Extract the [x, y] coordinate from the center of the cell holding the provided text.  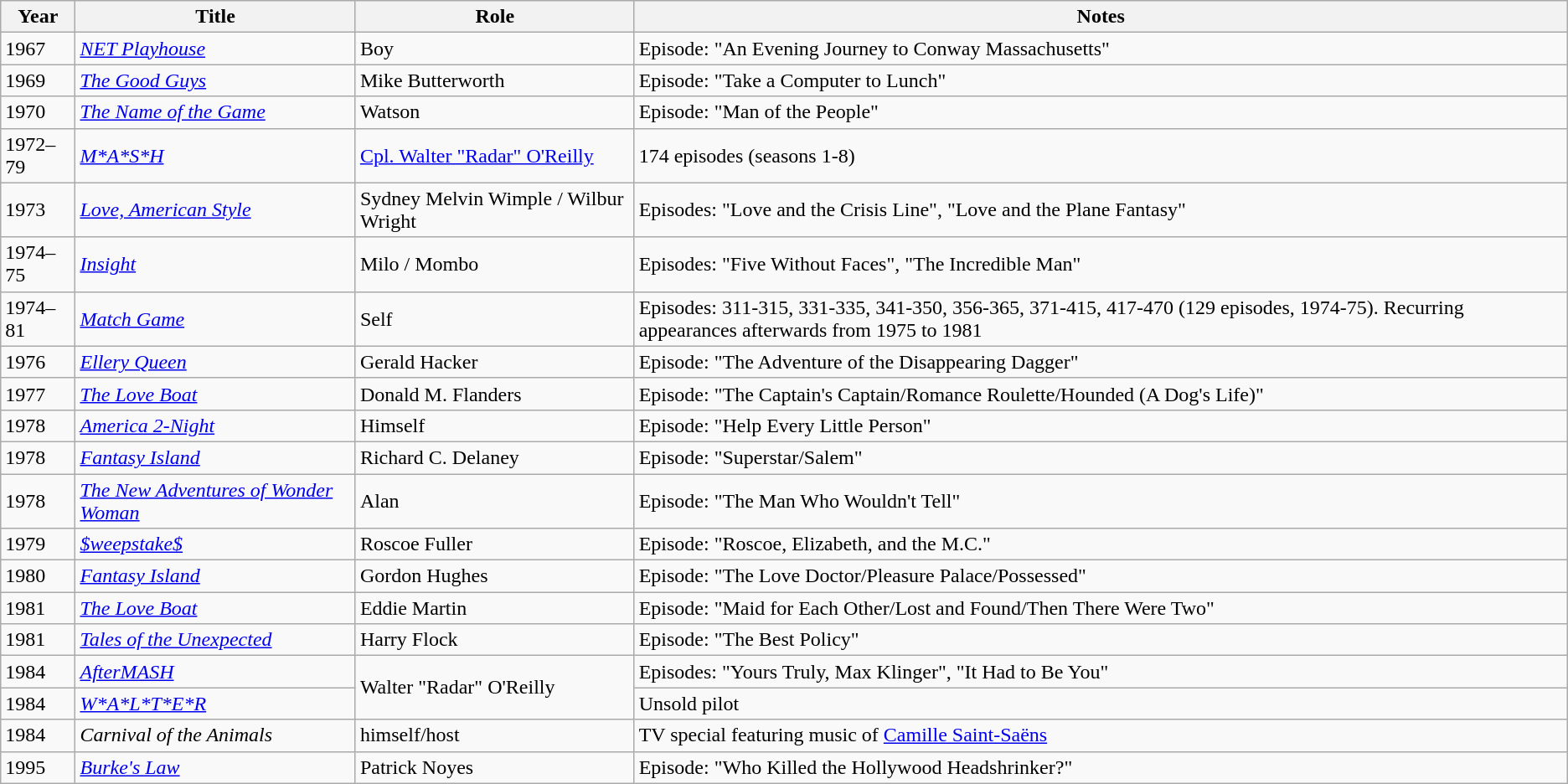
1974–75 [39, 265]
NET Playhouse [215, 49]
Episode: "Roscoe, Elizabeth, and the M.C." [1101, 544]
Ellery Queen [215, 362]
Love, American Style [215, 209]
1976 [39, 362]
Donald M. Flanders [494, 394]
W*A*L*T*E*R [215, 704]
1980 [39, 576]
TV special featuring music of Camille Saint-Saëns [1101, 735]
Episode: "The Man Who Wouldn't Tell" [1101, 501]
Episode: "Who Killed the Hollywood Headshrinker?" [1101, 767]
Episode: "The Best Policy" [1101, 640]
1972–79 [39, 156]
Self [494, 318]
Notes [1101, 17]
1977 [39, 394]
Walter "Radar" O'Reilly [494, 688]
174 episodes (seasons 1-8) [1101, 156]
Episode: "An Evening Journey to Conway Massachusetts" [1101, 49]
Episode: "The Love Doctor/Pleasure Palace/Possessed" [1101, 576]
Gordon Hughes [494, 576]
Richard C. Delaney [494, 457]
Unsold pilot [1101, 704]
himself/host [494, 735]
Episode: "Maid for Each Other/Lost and Found/Then There Were Two" [1101, 608]
Episode: "The Captain's Captain/Romance Roulette/Hounded (A Dog's Life)" [1101, 394]
Insight [215, 265]
Patrick Noyes [494, 767]
Boy [494, 49]
Carnival of the Animals [215, 735]
Episodes: "Love and the Crisis Line", "Love and the Plane Fantasy" [1101, 209]
The Good Guys [215, 80]
Eddie Martin [494, 608]
Cpl. Walter "Radar" O'Reilly [494, 156]
Episode: "Man of the People" [1101, 112]
Episodes: "Five Without Faces", "The Incredible Man" [1101, 265]
Himself [494, 426]
Harry Flock [494, 640]
1979 [39, 544]
Gerald Hacker [494, 362]
Episode: "Superstar/Salem" [1101, 457]
Episodes: 311-315, 331-335, 341-350, 356-365, 371-415, 417-470 (129 episodes, 1974-75). Recurring appearances afterwards from 1975 to 1981 [1101, 318]
Milo / Mombo [494, 265]
1973 [39, 209]
M*A*S*H [215, 156]
AfterMASH [215, 672]
1970 [39, 112]
Match Game [215, 318]
Role [494, 17]
1995 [39, 767]
America 2-Night [215, 426]
The New Adventures of Wonder Woman [215, 501]
Episode: "Take a Computer to Lunch" [1101, 80]
Episode: "The Adventure of the Disappearing Dagger" [1101, 362]
Mike Butterworth [494, 80]
Sydney Melvin Wimple / Wilbur Wright [494, 209]
1969 [39, 80]
$weepstake$ [215, 544]
Episode: "Help Every Little Person" [1101, 426]
Year [39, 17]
1974–81 [39, 318]
Watson [494, 112]
Episodes: "Yours Truly, Max Klinger", "It Had to Be You" [1101, 672]
Tales of the Unexpected [215, 640]
The Name of the Game [215, 112]
Alan [494, 501]
Title [215, 17]
1967 [39, 49]
Roscoe Fuller [494, 544]
Burke's Law [215, 767]
